Provide the [x, y] coordinate of the cell's center where the given text is located.  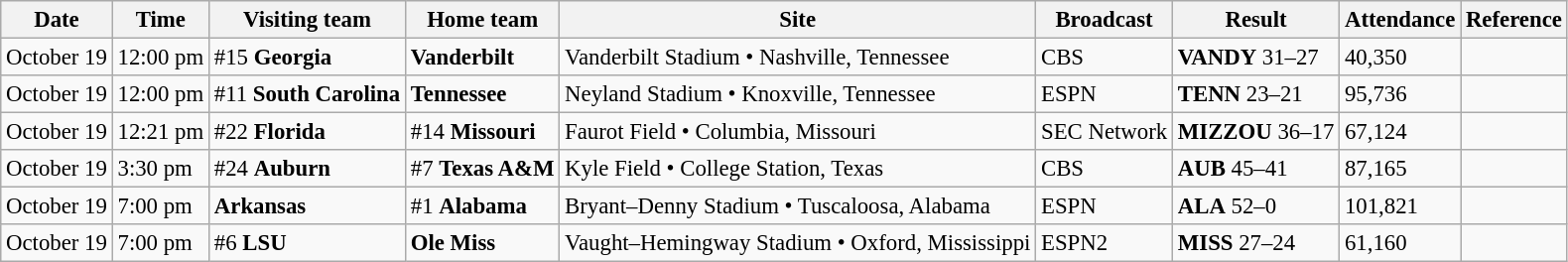
Date [57, 20]
ALA 52–0 [1255, 206]
Reference [1514, 20]
#24 Auburn [308, 169]
#7 Texas A&M [482, 169]
Site [798, 20]
Arkansas [308, 206]
MIZZOU 36–17 [1255, 132]
SEC Network [1105, 132]
Result [1255, 20]
95,736 [1400, 94]
Kyle Field • College Station, Texas [798, 169]
87,165 [1400, 169]
61,160 [1400, 243]
Visiting team [308, 20]
40,350 [1400, 58]
67,124 [1400, 132]
VANDY 31–27 [1255, 58]
#1 Alabama [482, 206]
AUB 45–41 [1255, 169]
Bryant–Denny Stadium • Tuscaloosa, Alabama [798, 206]
Tennessee [482, 94]
#14 Missouri [482, 132]
TENN 23–21 [1255, 94]
Faurot Field • Columbia, Missouri [798, 132]
ESPN2 [1105, 243]
Home team [482, 20]
Ole Miss [482, 243]
Neyland Stadium • Knoxville, Tennessee [798, 94]
Time [161, 20]
Vanderbilt [482, 58]
101,821 [1400, 206]
12:21 pm [161, 132]
#15 Georgia [308, 58]
MISS 27–24 [1255, 243]
Broadcast [1105, 20]
#6 LSU [308, 243]
#22 Florida [308, 132]
Vanderbilt Stadium • Nashville, Tennessee [798, 58]
Vaught–Hemingway Stadium • Oxford, Mississippi [798, 243]
Attendance [1400, 20]
#11 South Carolina [308, 94]
3:30 pm [161, 169]
